Return (x, y) of the center of cell containing provided text 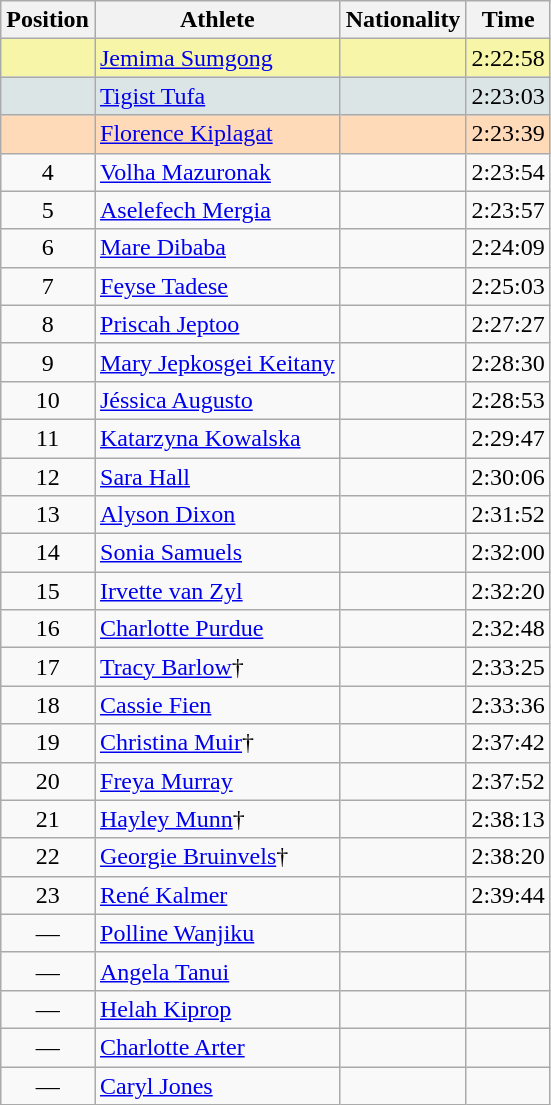
Freya Murray (217, 781)
16 (48, 629)
Mary Jepkosgei Keitany (217, 362)
2:27:27 (508, 324)
Jéssica Augusto (217, 400)
Polline Wanjiku (217, 933)
Hayley Munn† (217, 819)
Sonia Samuels (217, 553)
2:33:36 (508, 705)
Georgie Bruinvels† (217, 857)
2:22:58 (508, 58)
2:23:57 (508, 210)
2:25:03 (508, 286)
23 (48, 895)
5 (48, 210)
6 (48, 248)
Charlotte Purdue (217, 629)
2:30:06 (508, 477)
20 (48, 781)
2:32:00 (508, 553)
Time (508, 20)
Alyson Dixon (217, 515)
2:32:48 (508, 629)
17 (48, 667)
Helah Kiprop (217, 1009)
Feyse Tadese (217, 286)
2:31:52 (508, 515)
21 (48, 819)
18 (48, 705)
2:29:47 (508, 438)
Mare Dibaba (217, 248)
Christina Muir† (217, 743)
Athlete (217, 20)
2:23:39 (508, 134)
2:23:03 (508, 96)
7 (48, 286)
2:23:54 (508, 172)
2:37:52 (508, 781)
Angela Tanui (217, 971)
Tigist Tufa (217, 96)
2:24:09 (508, 248)
Priscah Jeptoo (217, 324)
13 (48, 515)
19 (48, 743)
2:28:53 (508, 400)
15 (48, 591)
Charlotte Arter (217, 1047)
2:38:13 (508, 819)
14 (48, 553)
Aselefech Mergia (217, 210)
Position (48, 20)
2:32:20 (508, 591)
Jemima Sumgong (217, 58)
Irvette van Zyl (217, 591)
Cassie Fien (217, 705)
Caryl Jones (217, 1085)
2:38:20 (508, 857)
22 (48, 857)
12 (48, 477)
4 (48, 172)
Nationality (403, 20)
Volha Mazuronak (217, 172)
Florence Kiplagat (217, 134)
Tracy Barlow† (217, 667)
Katarzyna Kowalska (217, 438)
2:33:25 (508, 667)
2:28:30 (508, 362)
2:37:42 (508, 743)
René Kalmer (217, 895)
11 (48, 438)
8 (48, 324)
Sara Hall (217, 477)
10 (48, 400)
2:39:44 (508, 895)
9 (48, 362)
